Output the [X, Y] coordinate of the center of the cell containing the given text.  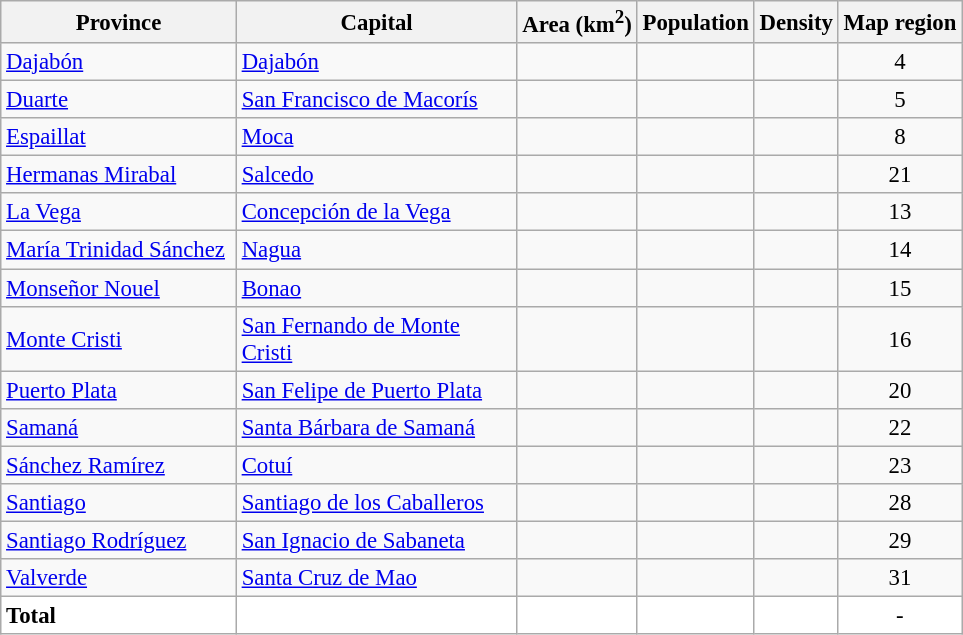
Density [796, 22]
Province [119, 22]
Area (km2) [577, 22]
28 [900, 503]
Hermanas Mirabal [119, 175]
San Ignacio de Sabaneta [376, 540]
Cotuí [376, 465]
15 [900, 288]
Santiago [119, 503]
María Trinidad Sánchez [119, 250]
5 [900, 100]
Santa Bárbara de Samaná [376, 427]
Santiago de los Caballeros [376, 503]
Capital [376, 22]
Santa Cruz de Mao [376, 578]
Bonao [376, 288]
Monseñor Nouel [119, 288]
- [900, 615]
Moca [376, 137]
16 [900, 338]
Samaná [119, 427]
Duarte [119, 100]
13 [900, 213]
San Fernando de Monte Cristi [376, 338]
23 [900, 465]
21 [900, 175]
31 [900, 578]
San Francisco de Macorís [376, 100]
Espaillat [119, 137]
Valverde [119, 578]
La Vega [119, 213]
Puerto Plata [119, 390]
14 [900, 250]
Map region [900, 22]
22 [900, 427]
4 [900, 62]
Concepción de la Vega [376, 213]
Salcedo [376, 175]
20 [900, 390]
Santiago Rodríguez [119, 540]
Total [119, 615]
Population [696, 22]
8 [900, 137]
Sánchez Ramírez [119, 465]
29 [900, 540]
Monte Cristi [119, 338]
San Felipe de Puerto Plata [376, 390]
Nagua [376, 250]
